Identify which cell holds the provided text, then report its (X, Y) central coordinate. 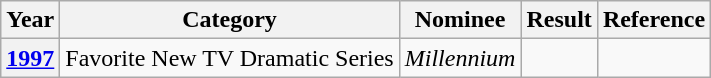
Result (559, 20)
Millennium (460, 58)
Nominee (460, 20)
Reference (654, 20)
Category (230, 20)
Favorite New TV Dramatic Series (230, 58)
Year (30, 20)
1997 (30, 58)
